From the cell containing the given text, extract its center point as (X, Y) coordinate. 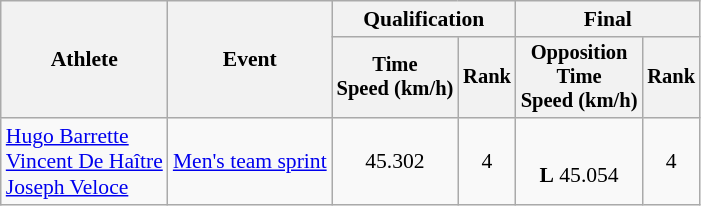
Athlete (84, 60)
Event (250, 60)
Hugo BarretteVincent De HaîtreJoseph Veloce (84, 162)
OppositionTimeSpeed (km/h) (580, 78)
45.302 (396, 162)
TimeSpeed (km/h) (396, 78)
Men's team sprint (250, 162)
L 45.054 (580, 162)
Final (608, 19)
Qualification (424, 19)
